Identify which cell holds the provided text, then report its [x, y] central coordinate. 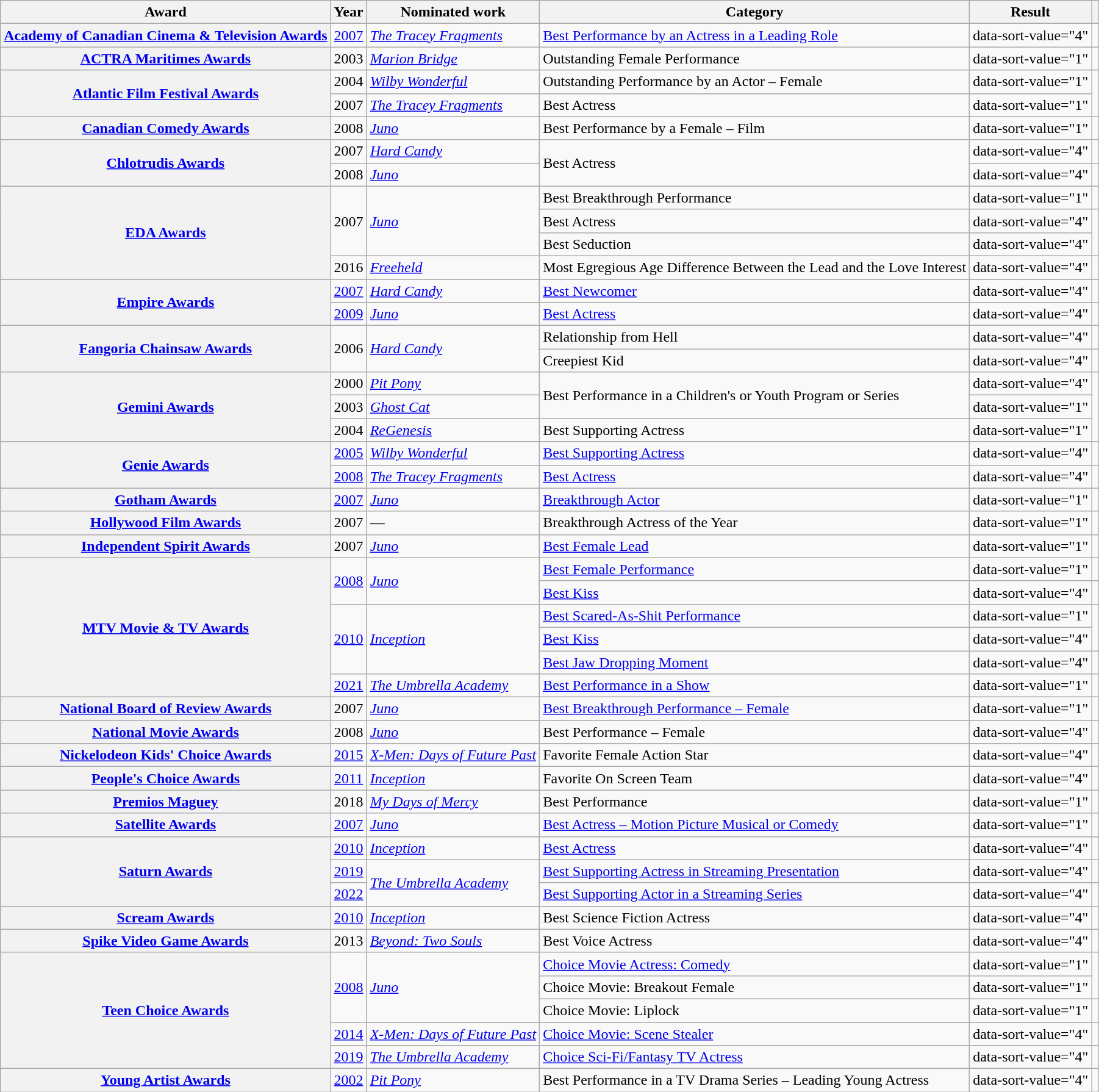
Year [349, 12]
Best Female Performance [755, 569]
Choice Movie: Scene Stealer [755, 1034]
2009 [349, 314]
Beyond: Two Souls [453, 941]
Hollywood Film Awards [166, 523]
National Movie Awards [166, 732]
Best Voice Actress [755, 941]
Best Actress – Motion Picture Musical or Comedy [755, 825]
Creepiest Kid [755, 361]
Genie Awards [166, 465]
Best Newcomer [755, 291]
Nickelodeon Kids' Choice Awards [166, 755]
People's Choice Awards [166, 778]
Spike Video Game Awards [166, 941]
Best Scared-As-Shit Performance [755, 616]
Ghost Cat [453, 407]
Academy of Canadian Cinema & Television Awards [166, 35]
Best Performance by an Actress in a Leading Role [755, 35]
Result [1031, 12]
2005 [349, 453]
Independent Spirit Awards [166, 546]
2021 [349, 686]
Marion Bridge [453, 59]
2013 [349, 941]
Favorite On Screen Team [755, 778]
2022 [349, 894]
Award [166, 12]
Canadian Comedy Awards [166, 128]
ReGenesis [453, 430]
Empire Awards [166, 303]
Teen Choice Awards [166, 1010]
2015 [349, 755]
Best Supporting Actress in Streaming Presentation [755, 871]
Category [755, 12]
Relationship from Hell [755, 337]
Best Performance [755, 802]
Outstanding Female Performance [755, 59]
— [453, 523]
2014 [349, 1034]
Nominated work [453, 12]
EDA Awards [166, 232]
2002 [349, 1080]
Best Female Lead [755, 546]
Scream Awards [166, 918]
Choice Movie: Liplock [755, 1010]
Satellite Awards [166, 825]
Fangoria Chainsaw Awards [166, 349]
Best Performance in a Show [755, 686]
Young Artist Awards [166, 1080]
ACTRA Maritimes Awards [166, 59]
2016 [349, 267]
Best Performance in a Children's or Youth Program or Series [755, 395]
Best Jaw Dropping Moment [755, 662]
Best Breakthrough Performance [755, 198]
2011 [349, 778]
Freeheld [453, 267]
2018 [349, 802]
Breakthrough Actress of the Year [755, 523]
Saturn Awards [166, 871]
Best Performance by a Female – Film [755, 128]
2000 [349, 384]
Gemini Awards [166, 407]
Most Egregious Age Difference Between the Lead and the Love Interest [755, 267]
Best Breakthrough Performance – Female [755, 709]
Chlotrudis Awards [166, 163]
Best Supporting Actor in a Streaming Series [755, 894]
Choice Movie: Breakout Female [755, 987]
Outstanding Performance by an Actor – Female [755, 82]
Best Seduction [755, 244]
My Days of Mercy [453, 802]
Favorite Female Action Star [755, 755]
Atlantic Film Festival Awards [166, 93]
MTV Movie & TV Awards [166, 627]
Best Performance – Female [755, 732]
Premios Maguey [166, 802]
Choice Movie Actress: Comedy [755, 964]
Best Performance in a TV Drama Series – Leading Young Actress [755, 1080]
Choice Sci-Fi/Fantasy TV Actress [755, 1057]
Breakthrough Actor [755, 500]
National Board of Review Awards [166, 709]
Gotham Awards [166, 500]
2006 [349, 349]
Best Science Fiction Actress [755, 918]
